Pinpoint the cell where the given text exists, returning its [X, Y] midpoint coordinate. 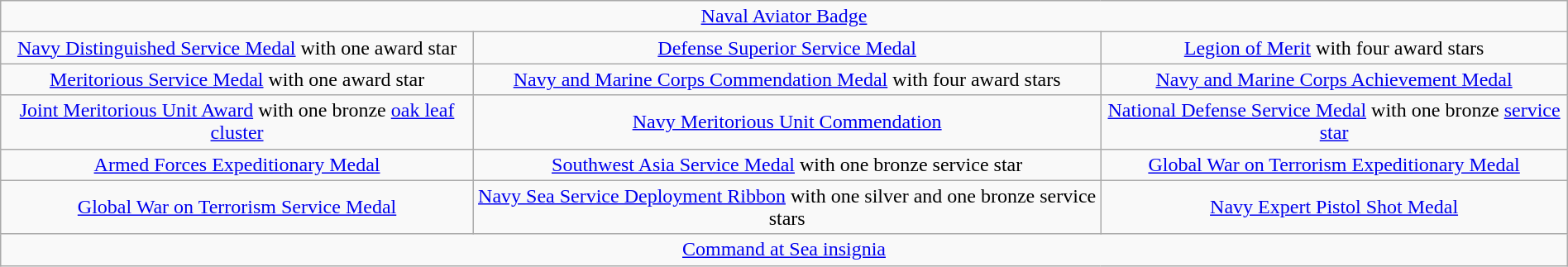
National Defense Service Medal with one bronze service star [1334, 122]
Navy Distinguished Service Medal with one award star [237, 48]
Naval Aviator Badge [784, 17]
Southwest Asia Service Medal with one bronze service star [787, 164]
Navy Meritorious Unit Commendation [787, 122]
Joint Meritorious Unit Award with one bronze oak leaf cluster [237, 122]
Global War on Terrorism Service Medal [237, 207]
Navy and Marine Corps Achievement Medal [1334, 79]
Command at Sea insignia [784, 250]
Navy Expert Pistol Shot Medal [1334, 207]
Global War on Terrorism Expeditionary Medal [1334, 164]
Navy and Marine Corps Commendation Medal with four award stars [787, 79]
Defense Superior Service Medal [787, 48]
Navy Sea Service Deployment Ribbon with one silver and one bronze service stars [787, 207]
Legion of Merit with four award stars [1334, 48]
Meritorious Service Medal with one award star [237, 79]
Armed Forces Expeditionary Medal [237, 164]
